Capture the cell that displays the provided text and extract its (x, y) central coordinate. 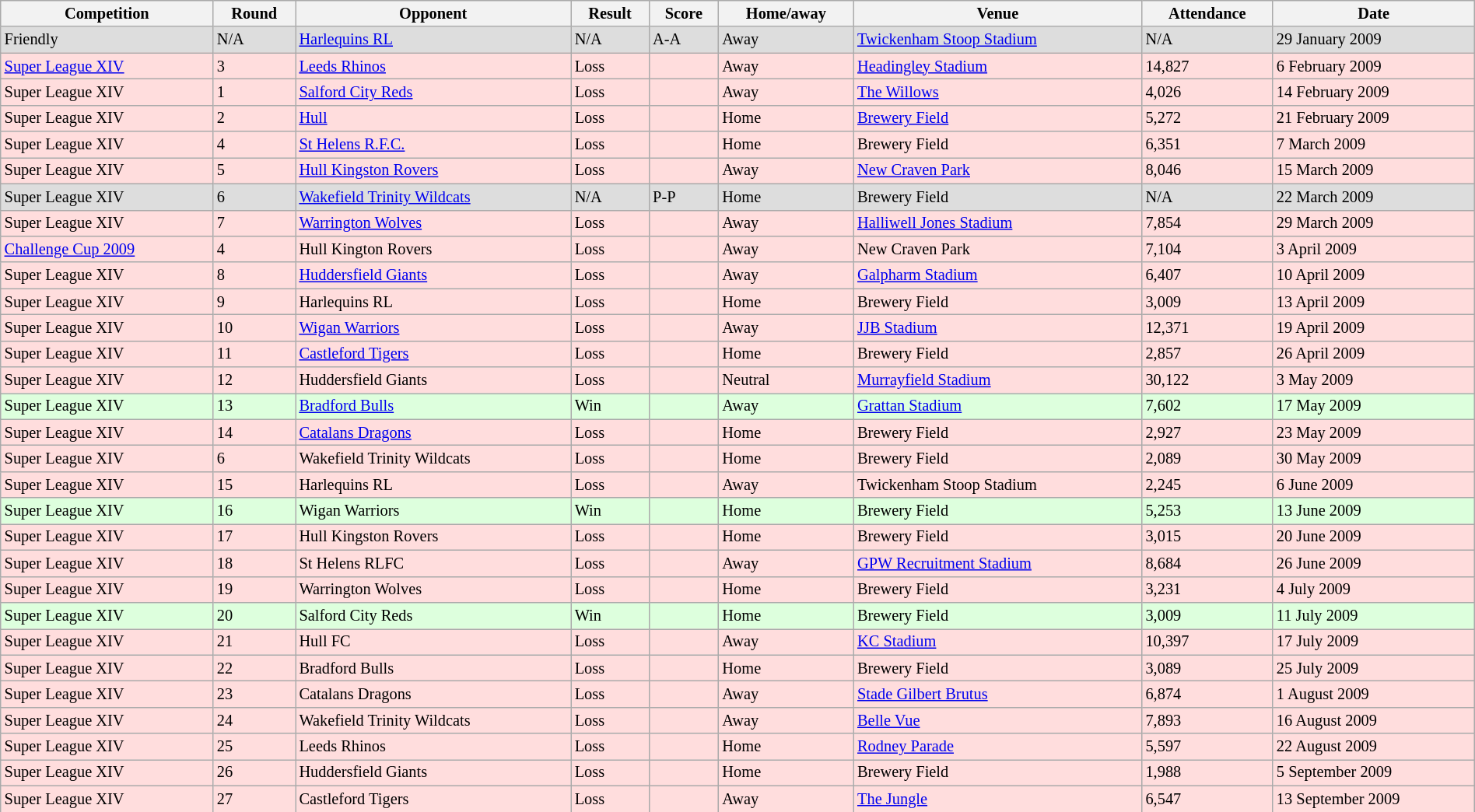
7,854 (1207, 223)
Headingley Stadium (997, 66)
Competition (107, 13)
15 March 2009 (1374, 170)
10 April 2009 (1374, 275)
Venue (997, 13)
25 (254, 747)
25 July 2009 (1374, 668)
7 March 2009 (1374, 145)
3,089 (1207, 668)
6 June 2009 (1374, 485)
15 (254, 485)
2,927 (1207, 432)
6 February 2009 (1374, 66)
10,397 (1207, 642)
5,272 (1207, 118)
8 (254, 275)
19 April 2009 (1374, 327)
8,046 (1207, 170)
3 April 2009 (1374, 249)
Hull FC (433, 642)
7 (254, 223)
Halliwell Jones Stadium (997, 223)
18 (254, 563)
16 August 2009 (1374, 720)
21 (254, 642)
14 (254, 432)
14,827 (1207, 66)
9 (254, 302)
11 (254, 354)
Rodney Parade (997, 747)
1,988 (1207, 772)
20 (254, 615)
St Helens RLFC (433, 563)
23 May 2009 (1374, 432)
21 February 2009 (1374, 118)
Hull (433, 118)
1 August 2009 (1374, 694)
6,407 (1207, 275)
22 March 2009 (1374, 197)
Belle Vue (997, 720)
7,104 (1207, 249)
P-P (683, 197)
Opponent (433, 13)
26 (254, 772)
Date (1374, 13)
12,371 (1207, 327)
29 January 2009 (1374, 40)
4,026 (1207, 92)
2,857 (1207, 354)
24 (254, 720)
Score (683, 13)
11 July 2009 (1374, 615)
2,245 (1207, 485)
Round (254, 13)
7,893 (1207, 720)
Result (610, 13)
16 (254, 511)
3,231 (1207, 590)
JJB Stadium (997, 327)
17 (254, 537)
13 September 2009 (1374, 799)
5 (254, 170)
29 March 2009 (1374, 223)
22 (254, 668)
3 May 2009 (1374, 380)
3,015 (1207, 537)
Friendly (107, 40)
5,253 (1207, 511)
Galpharm Stadium (997, 275)
6,874 (1207, 694)
7,602 (1207, 406)
13 June 2009 (1374, 511)
Home/away (787, 13)
23 (254, 694)
17 July 2009 (1374, 642)
The Willows (997, 92)
10 (254, 327)
19 (254, 590)
26 June 2009 (1374, 563)
GPW Recruitment Stadium (997, 563)
Attendance (1207, 13)
1 (254, 92)
12 (254, 380)
20 June 2009 (1374, 537)
2 (254, 118)
27 (254, 799)
KC Stadium (997, 642)
30,122 (1207, 380)
St Helens R.F.C. (433, 145)
26 April 2009 (1374, 354)
The Jungle (997, 799)
5,597 (1207, 747)
6,547 (1207, 799)
Neutral (787, 380)
2,089 (1207, 458)
Hull Kington Rovers (433, 249)
Stade Gilbert Brutus (997, 694)
3 (254, 66)
Challenge Cup 2009 (107, 249)
8,684 (1207, 563)
22 August 2009 (1374, 747)
Murrayfield Stadium (997, 380)
6,351 (1207, 145)
13 (254, 406)
A-A (683, 40)
14 February 2009 (1374, 92)
4 July 2009 (1374, 590)
17 May 2009 (1374, 406)
5 September 2009 (1374, 772)
30 May 2009 (1374, 458)
13 April 2009 (1374, 302)
Grattan Stadium (997, 406)
